Capture the cell that displays the provided text and extract its [x, y] central coordinate. 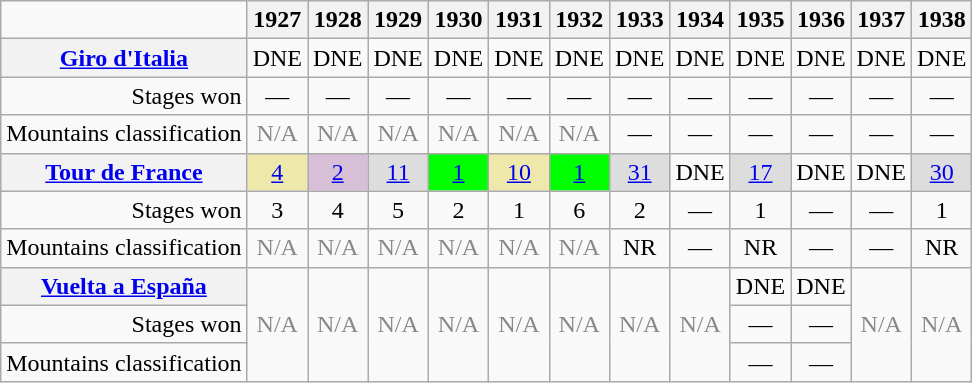
1931 [519, 20]
1936 [821, 20]
Vuelta a España [124, 286]
5 [398, 210]
30 [941, 172]
1933 [639, 20]
Tour de France [124, 172]
Giro d'Italia [124, 58]
1927 [277, 20]
17 [760, 172]
10 [519, 172]
1934 [700, 20]
1930 [458, 20]
11 [398, 172]
1938 [941, 20]
6 [579, 210]
1929 [398, 20]
1932 [579, 20]
31 [639, 172]
1937 [881, 20]
3 [277, 210]
1928 [338, 20]
1935 [760, 20]
